Output the (x, y) coordinate of the center of the cell containing the given text.  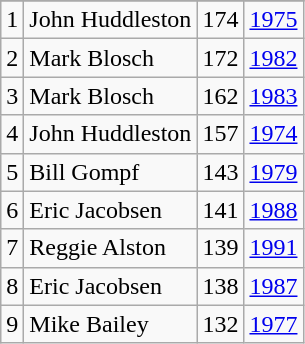
1987 (274, 286)
143 (220, 172)
8 (12, 286)
141 (220, 210)
132 (220, 324)
157 (220, 134)
1982 (274, 58)
139 (220, 248)
9 (12, 324)
Mike Bailey (110, 324)
1974 (274, 134)
2 (12, 58)
1 (12, 20)
Bill Gompf (110, 172)
1983 (274, 96)
7 (12, 248)
1991 (274, 248)
138 (220, 286)
1977 (274, 324)
5 (12, 172)
1979 (274, 172)
1975 (274, 20)
162 (220, 96)
4 (12, 134)
Reggie Alston (110, 248)
6 (12, 210)
172 (220, 58)
174 (220, 20)
1988 (274, 210)
3 (12, 96)
